Provide the (X, Y) coordinate of the cell's center where the given text is located.  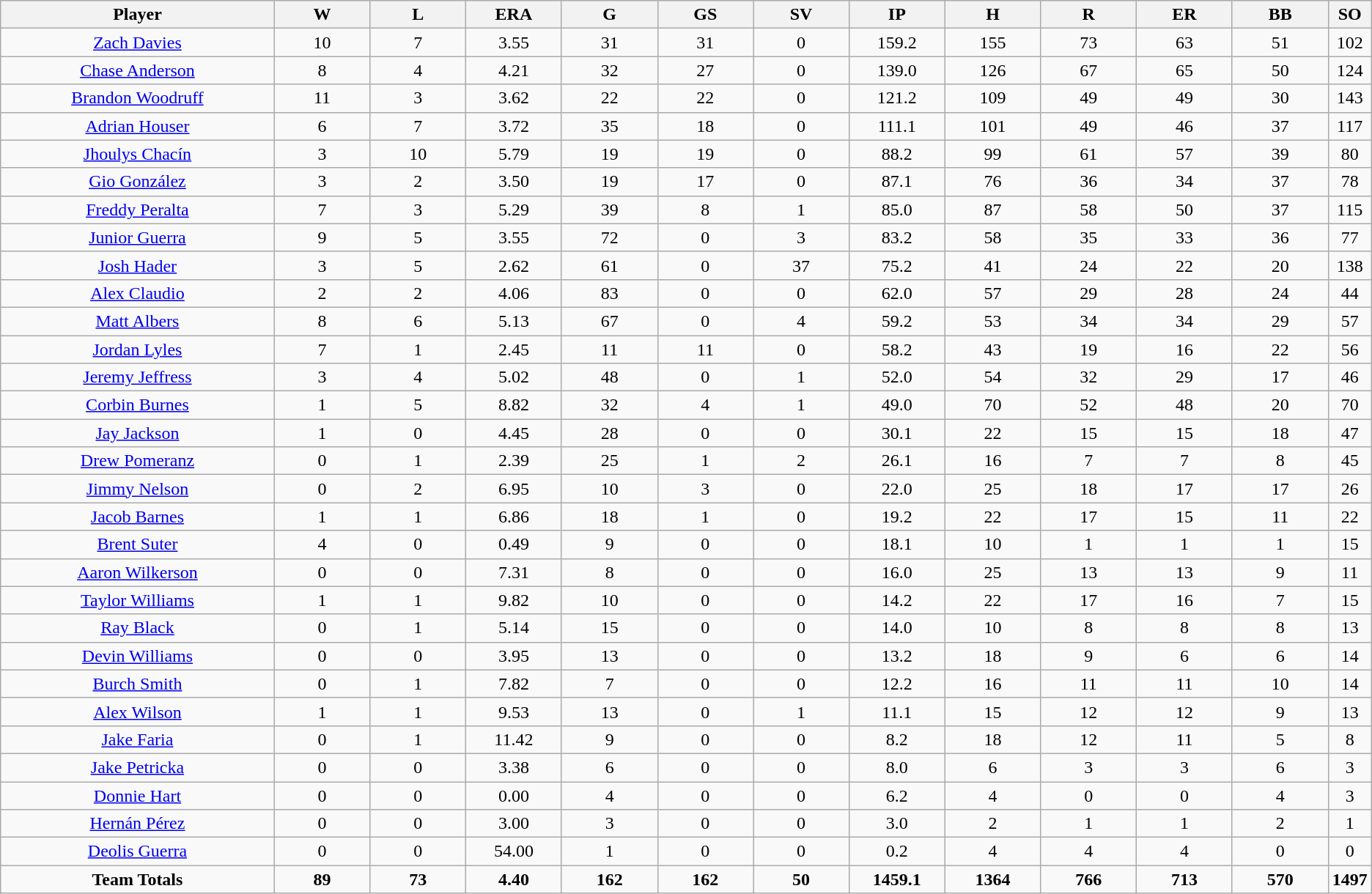
5.79 (514, 154)
713 (1184, 879)
Aaron Wilkerson (138, 572)
58.2 (897, 350)
43 (992, 350)
52 (1089, 405)
Zach Davies (138, 43)
3.50 (514, 182)
7.31 (514, 572)
Ray Black (138, 628)
101 (992, 126)
83.2 (897, 237)
Taylor Williams (138, 600)
7.82 (514, 684)
Jake Faria (138, 739)
Jeremy Jeffress (138, 377)
Devin Williams (138, 656)
Matt Albers (138, 321)
4.21 (514, 70)
2.39 (514, 461)
109 (992, 98)
121.2 (897, 98)
27 (705, 70)
30.1 (897, 433)
3.72 (514, 126)
77 (1350, 237)
9.53 (514, 712)
0.2 (897, 851)
4.40 (514, 879)
Hernán Pérez (138, 824)
76 (992, 182)
6.2 (897, 795)
R (1089, 15)
65 (1184, 70)
SO (1350, 15)
3.62 (514, 98)
53 (992, 321)
11.42 (514, 739)
Alex Wilson (138, 712)
ERA (514, 15)
18.1 (897, 544)
2.62 (514, 265)
L (418, 15)
766 (1089, 879)
155 (992, 43)
Drew Pomeranz (138, 461)
Freddy Peralta (138, 210)
Player (138, 15)
1497 (1350, 879)
56 (1350, 350)
139.0 (897, 70)
3.00 (514, 824)
Adrian Houser (138, 126)
Corbin Burnes (138, 405)
88.2 (897, 154)
3.0 (897, 824)
Brandon Woodruff (138, 98)
8.0 (897, 767)
87.1 (897, 182)
3.95 (514, 656)
138 (1350, 265)
12.2 (897, 684)
Jay Jackson (138, 433)
2.45 (514, 350)
8.2 (897, 739)
63 (1184, 43)
83 (610, 293)
Burch Smith (138, 684)
16.0 (897, 572)
Brent Suter (138, 544)
Alex Claudio (138, 293)
11.1 (897, 712)
1459.1 (897, 879)
87 (992, 210)
52.0 (897, 377)
78 (1350, 182)
G (610, 15)
4.45 (514, 433)
Donnie Hart (138, 795)
Jake Petricka (138, 767)
159.2 (897, 43)
26.1 (897, 461)
5.02 (514, 377)
80 (1350, 154)
Chase Anderson (138, 70)
115 (1350, 210)
6.95 (514, 489)
1364 (992, 879)
ER (1184, 15)
Gio González (138, 182)
85.0 (897, 210)
99 (992, 154)
111.1 (897, 126)
44 (1350, 293)
47 (1350, 433)
0.49 (514, 544)
Junior Guerra (138, 237)
45 (1350, 461)
75.2 (897, 265)
Jimmy Nelson (138, 489)
6.86 (514, 517)
126 (992, 70)
IP (897, 15)
Jhoulys Chacín (138, 154)
Deolis Guerra (138, 851)
49.0 (897, 405)
5.14 (514, 628)
Josh Hader (138, 265)
26 (1350, 489)
8.82 (514, 405)
4.06 (514, 293)
SV (802, 15)
41 (992, 265)
51 (1280, 43)
570 (1280, 879)
BB (1280, 15)
89 (322, 879)
Jacob Barnes (138, 517)
59.2 (897, 321)
102 (1350, 43)
143 (1350, 98)
14.0 (897, 628)
117 (1350, 126)
33 (1184, 237)
9.82 (514, 600)
5.13 (514, 321)
13.2 (897, 656)
Team Totals (138, 879)
19.2 (897, 517)
30 (1280, 98)
62.0 (897, 293)
54 (992, 377)
14.2 (897, 600)
3.38 (514, 767)
5.29 (514, 210)
W (322, 15)
54.00 (514, 851)
Jordan Lyles (138, 350)
124 (1350, 70)
H (992, 15)
0.00 (514, 795)
GS (705, 15)
72 (610, 237)
22.0 (897, 489)
